Return the [x, y] coordinate for the center point of the cell that contains the specified text.  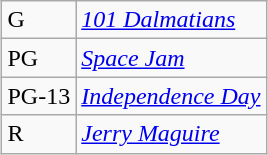
G [39, 20]
PG-13 [39, 96]
R [39, 134]
101 Dalmatians [171, 20]
PG [39, 58]
Space Jam [171, 58]
Jerry Maguire [171, 134]
Independence Day [171, 96]
